Locate the cell with the specified text and output its (X, Y) center coordinate. 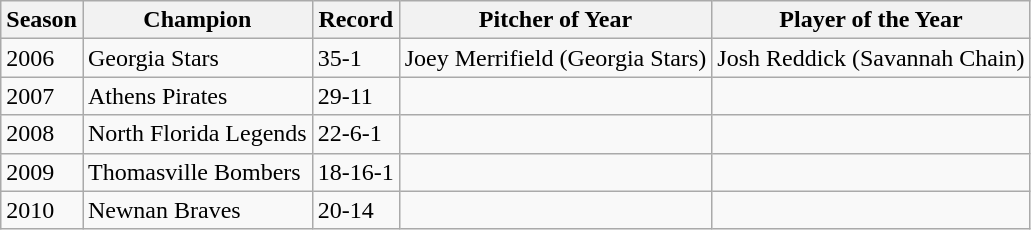
Record (356, 20)
Joey Merrifield (Georgia Stars) (556, 58)
22-6-1 (356, 134)
20-14 (356, 210)
Josh Reddick (Savannah Chain) (871, 58)
Georgia Stars (197, 58)
18-16-1 (356, 172)
Champion (197, 20)
Newnan Braves (197, 210)
Player of the Year (871, 20)
Season (42, 20)
Athens Pirates (197, 96)
2008 (42, 134)
29-11 (356, 96)
35-1 (356, 58)
2006 (42, 58)
North Florida Legends (197, 134)
2007 (42, 96)
2009 (42, 172)
Thomasville Bombers (197, 172)
2010 (42, 210)
Pitcher of Year (556, 20)
